Find where the given text appears and provide that cell's center as [x, y] coordinate. 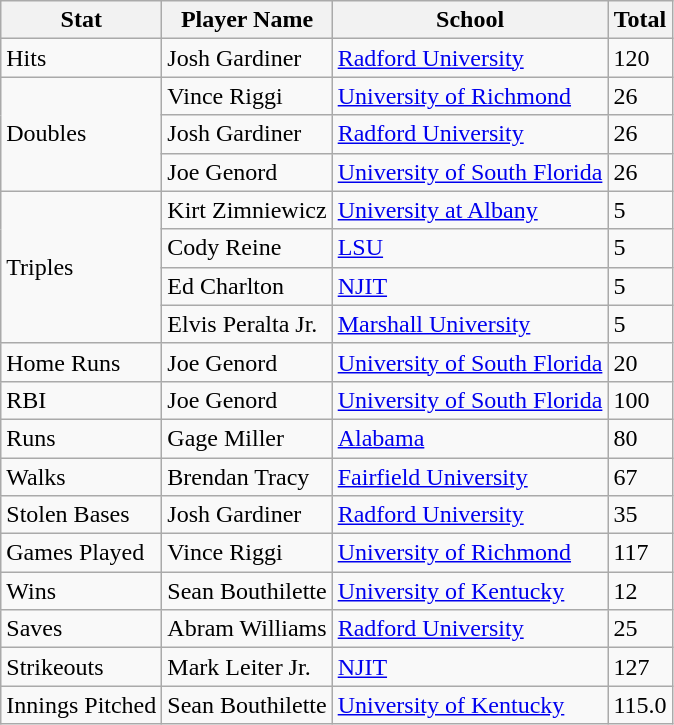
Marshall University [470, 324]
12 [640, 591]
Saves [82, 629]
Fairfield University [470, 477]
67 [640, 477]
Elvis Peralta Jr. [247, 324]
Kirt Zimniewicz [247, 210]
Hits [82, 58]
100 [640, 400]
80 [640, 438]
Ed Charlton [247, 286]
Wins [82, 591]
Brendan Tracy [247, 477]
Abram Williams [247, 629]
Runs [82, 438]
Mark Leiter Jr. [247, 667]
Games Played [82, 553]
117 [640, 553]
20 [640, 362]
Total [640, 20]
25 [640, 629]
Innings Pitched [82, 705]
Walks [82, 477]
School [470, 20]
Triples [82, 267]
University at Albany [470, 210]
Stat [82, 20]
Home Runs [82, 362]
Doubles [82, 134]
RBI [82, 400]
115.0 [640, 705]
Alabama [470, 438]
LSU [470, 248]
Stolen Bases [82, 515]
Gage Miller [247, 438]
35 [640, 515]
127 [640, 667]
Strikeouts [82, 667]
Cody Reine [247, 248]
Player Name [247, 20]
120 [640, 58]
